From the cell containing the given text, extract its center point as (x, y) coordinate. 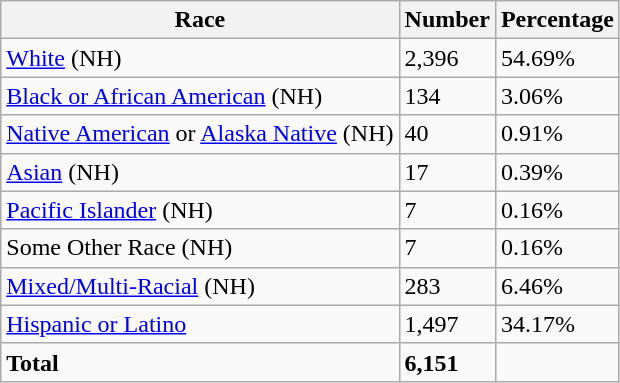
White (NH) (200, 58)
Hispanic or Latino (200, 324)
Pacific Islander (NH) (200, 210)
Native American or Alaska Native (NH) (200, 134)
Some Other Race (NH) (200, 248)
40 (447, 134)
3.06% (557, 96)
Mixed/Multi-Racial (NH) (200, 286)
Total (200, 362)
54.69% (557, 58)
Race (200, 20)
2,396 (447, 58)
283 (447, 286)
34.17% (557, 324)
6.46% (557, 286)
0.91% (557, 134)
Number (447, 20)
Black or African American (NH) (200, 96)
17 (447, 172)
Percentage (557, 20)
Asian (NH) (200, 172)
1,497 (447, 324)
0.39% (557, 172)
134 (447, 96)
6,151 (447, 362)
